Find where the given text appears and provide that cell's center as (X, Y) coordinate. 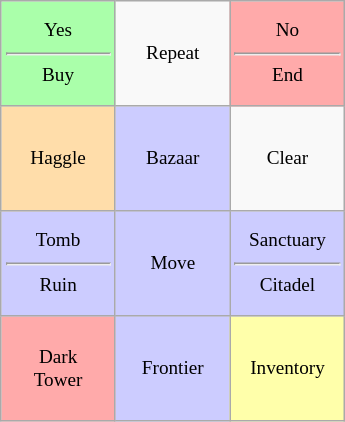
YesBuy (58, 54)
SanctuaryCitadel (288, 264)
Move (172, 264)
Frontier (172, 368)
Repeat (172, 54)
Bazaar (172, 158)
NoEnd (288, 54)
DarkTower (58, 368)
Inventory (288, 368)
Haggle (58, 158)
Clear (288, 158)
TombRuin (58, 264)
